Scan for the cell matching the given text and deliver its [x, y] coordinate at center. 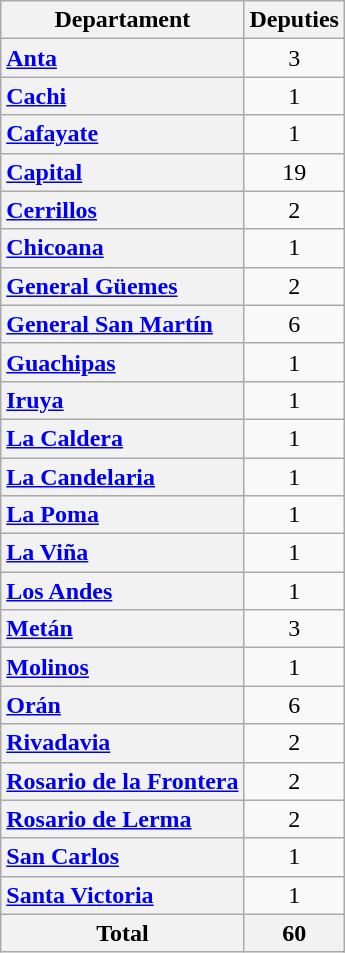
Total [122, 933]
Iruya [122, 400]
Orán [122, 705]
Los Andes [122, 591]
19 [294, 172]
Cachi [122, 96]
Rosario de la Frontera [122, 781]
Deputies [294, 20]
Capital [122, 172]
60 [294, 933]
General San Martín [122, 324]
Metán [122, 629]
Departament [122, 20]
Molinos [122, 667]
San Carlos [122, 857]
Cerrillos [122, 210]
Cafayate [122, 134]
General Güemes [122, 286]
Chicoana [122, 248]
La Caldera [122, 438]
Rivadavia [122, 743]
Santa Victoria [122, 895]
Rosario de Lerma [122, 819]
La Candelaria [122, 477]
La Viña [122, 553]
La Poma [122, 515]
Anta [122, 58]
Guachipas [122, 362]
